Scan for the cell matching the given text and deliver its (X, Y) coordinate at center. 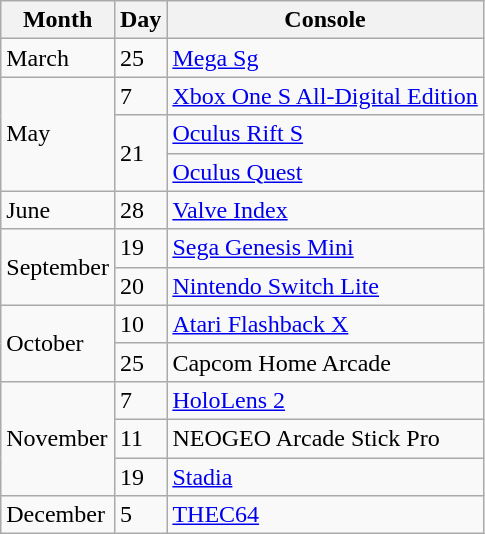
Nintendo Switch Lite (325, 286)
10 (140, 324)
THEC64 (325, 515)
21 (140, 153)
October (58, 343)
May (58, 134)
NEOGEO Arcade Stick Pro (325, 438)
20 (140, 286)
Oculus Quest (325, 172)
5 (140, 515)
Atari Flashback X (325, 324)
Oculus Rift S (325, 134)
Mega Sg (325, 58)
HoloLens 2 (325, 400)
Valve Index (325, 210)
Day (140, 20)
March (58, 58)
28 (140, 210)
December (58, 515)
11 (140, 438)
Xbox One S All-Digital Edition (325, 96)
June (58, 210)
Capcom Home Arcade (325, 362)
Sega Genesis Mini (325, 248)
November (58, 438)
Console (325, 20)
September (58, 267)
Month (58, 20)
Stadia (325, 477)
